Capture the cell that displays the provided text and extract its (x, y) central coordinate. 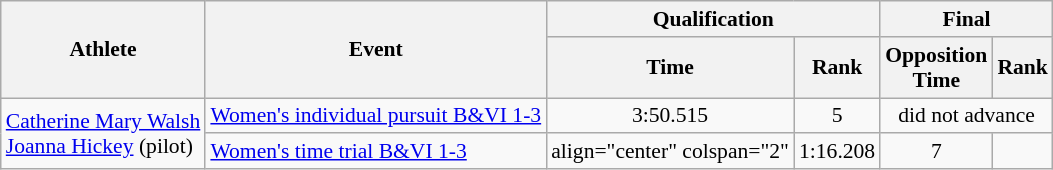
Qualification (713, 19)
Women's individual pursuit B&VI 1-3 (376, 116)
Final (966, 19)
7 (936, 152)
align="center" colspan="2" (670, 152)
Women's time trial B&VI 1-3 (376, 152)
Athlete (104, 50)
OppositionTime (936, 68)
Catherine Mary Walsh Joanna Hickey (pilot) (104, 134)
Event (376, 50)
did not advance (966, 116)
5 (837, 116)
1:16.208 (837, 152)
Time (670, 68)
3:50.515 (670, 116)
